Find where the given text appears and provide that cell's center as [x, y] coordinate. 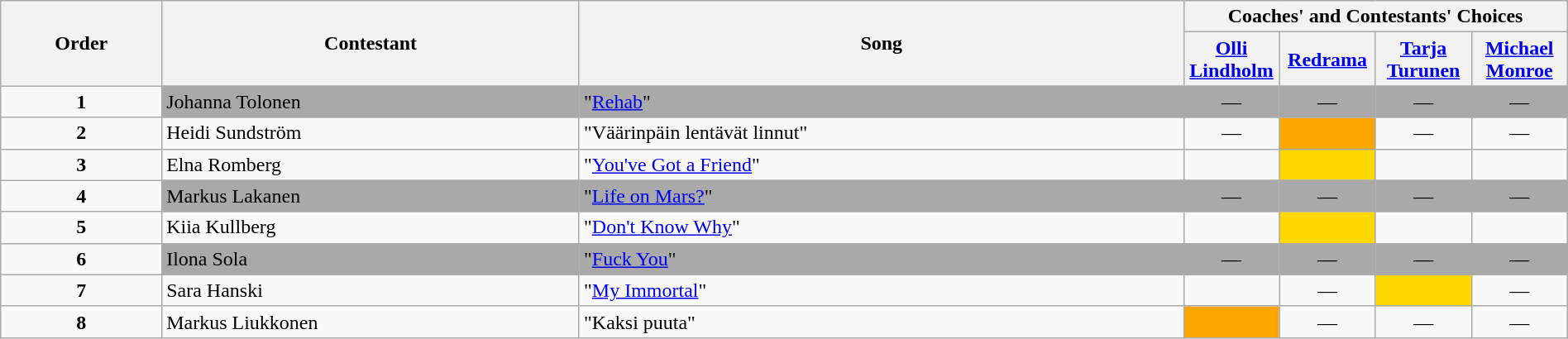
Tarja Turunen [1423, 60]
Kiia Kullberg [370, 227]
Contestant [370, 43]
4 [81, 196]
"You've Got a Friend" [882, 165]
Sara Hanski [370, 290]
Johanna Tolonen [370, 102]
Song [882, 43]
Markus Liukkonen [370, 322]
Markus Lakanen [370, 196]
6 [81, 259]
5 [81, 227]
Order [81, 43]
Heidi Sundström [370, 133]
Redrama [1327, 60]
"Kaksi puuta" [882, 322]
8 [81, 322]
1 [81, 102]
Ilona Sola [370, 259]
Coaches' and Contestants' Choices [1375, 17]
Michael Monroe [1519, 60]
Elna Romberg [370, 165]
7 [81, 290]
"My Immortal" [882, 290]
Olli Lindholm [1231, 60]
2 [81, 133]
"Väärinpäin lentävät linnut" [882, 133]
"Fuck You" [882, 259]
3 [81, 165]
"Life on Mars?" [882, 196]
"Don't Know Why" [882, 227]
"Rehab" [882, 102]
